Scan for the cell matching the given text and deliver its (x, y) coordinate at center. 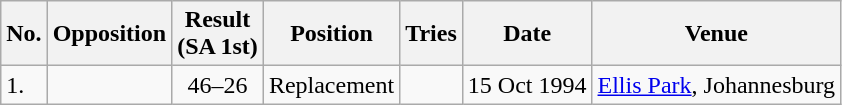
No. (24, 34)
Date (527, 34)
Venue (716, 34)
46–26 (218, 85)
Tries (432, 34)
Position (331, 34)
Replacement (331, 85)
Opposition (109, 34)
Result(SA 1st) (218, 34)
Ellis Park, Johannesburg (716, 85)
15 Oct 1994 (527, 85)
1. (24, 85)
